Provide the [X, Y] coordinate of the cell's center where the given text is located.  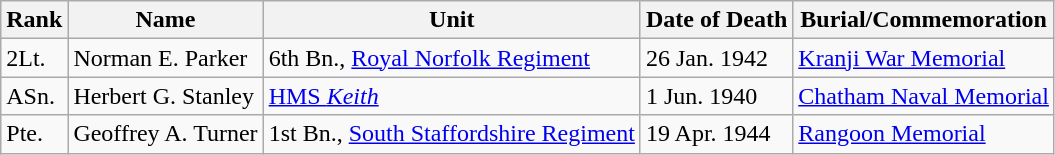
Chatham Naval Memorial [924, 96]
Rangoon Memorial [924, 134]
2Lt. [34, 58]
Date of Death [716, 20]
ASn. [34, 96]
Norman E. Parker [166, 58]
1st Bn., South Staffordshire Regiment [452, 134]
Herbert G. Stanley [166, 96]
Geoffrey A. Turner [166, 134]
6th Bn., Royal Norfolk Regiment [452, 58]
Rank [34, 20]
Unit [452, 20]
19 Apr. 1944 [716, 134]
26 Jan. 1942 [716, 58]
HMS Keith [452, 96]
1 Jun. 1940 [716, 96]
Pte. [34, 134]
Name [166, 20]
Burial/Commemoration [924, 20]
Kranji War Memorial [924, 58]
